Find where the given text appears and provide that cell's center as (X, Y) coordinate. 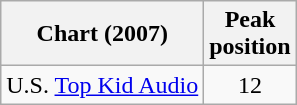
Chart (2007) (102, 34)
U.S. Top Kid Audio (102, 85)
12 (250, 85)
Peakposition (250, 34)
